Find where the given text appears and provide that cell's center as (X, Y) coordinate. 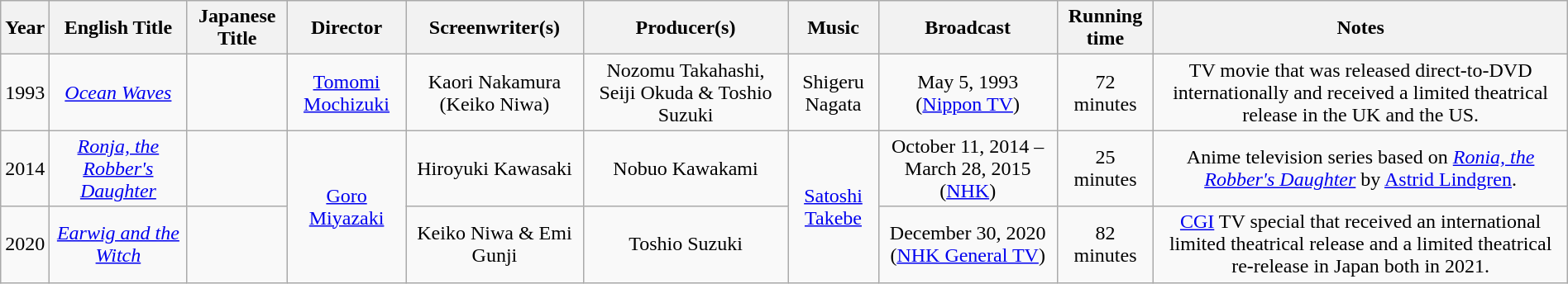
82 minutes (1105, 244)
Broadcast (968, 28)
Ronja, the Robber's Daughter (118, 168)
October 11, 2014 – March 28, 2015 (NHK) (968, 168)
TV movie that was released direct-to-DVD internationally and received a limited theatrical release in the UK and the US. (1360, 92)
English Title (118, 28)
Earwig and the Witch (118, 244)
Tomomi Mochizuki (347, 92)
Satoshi Takebe (834, 206)
72 minutes (1105, 92)
Music (834, 28)
2020 (25, 244)
Japanese Title (237, 28)
Anime television series based on Ronia, the Robber's Daughter by Astrid Lindgren. (1360, 168)
Toshio Suzuki (685, 244)
Notes (1360, 28)
Running time (1105, 28)
Director (347, 28)
CGI TV special that received an international limited theatrical release and a limited theatrical re-release in Japan both in 2021. (1360, 244)
Nozomu Takahashi, Seiji Okuda & Toshio Suzuki (685, 92)
Screenwriter(s) (495, 28)
Shigeru Nagata (834, 92)
Keiko Niwa & Emi Gunji (495, 244)
Hiroyuki Kawasaki (495, 168)
Nobuo Kawakami (685, 168)
Year (25, 28)
Goro Miyazaki (347, 206)
2014 (25, 168)
1993 (25, 92)
Producer(s) (685, 28)
Kaori Nakamura (Keiko Niwa) (495, 92)
25 minutes (1105, 168)
Ocean Waves (118, 92)
December 30, 2020 (NHK General TV) (968, 244)
May 5, 1993 (Nippon TV) (968, 92)
